From the cell containing the given text, extract its center point as (X, Y) coordinate. 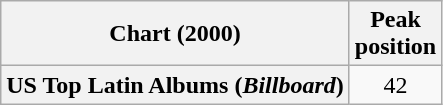
42 (395, 85)
Chart (2000) (176, 34)
US Top Latin Albums (Billboard) (176, 85)
Peakposition (395, 34)
